Determine the (X, Y) coordinate at the center of the cell enclosing the given text.  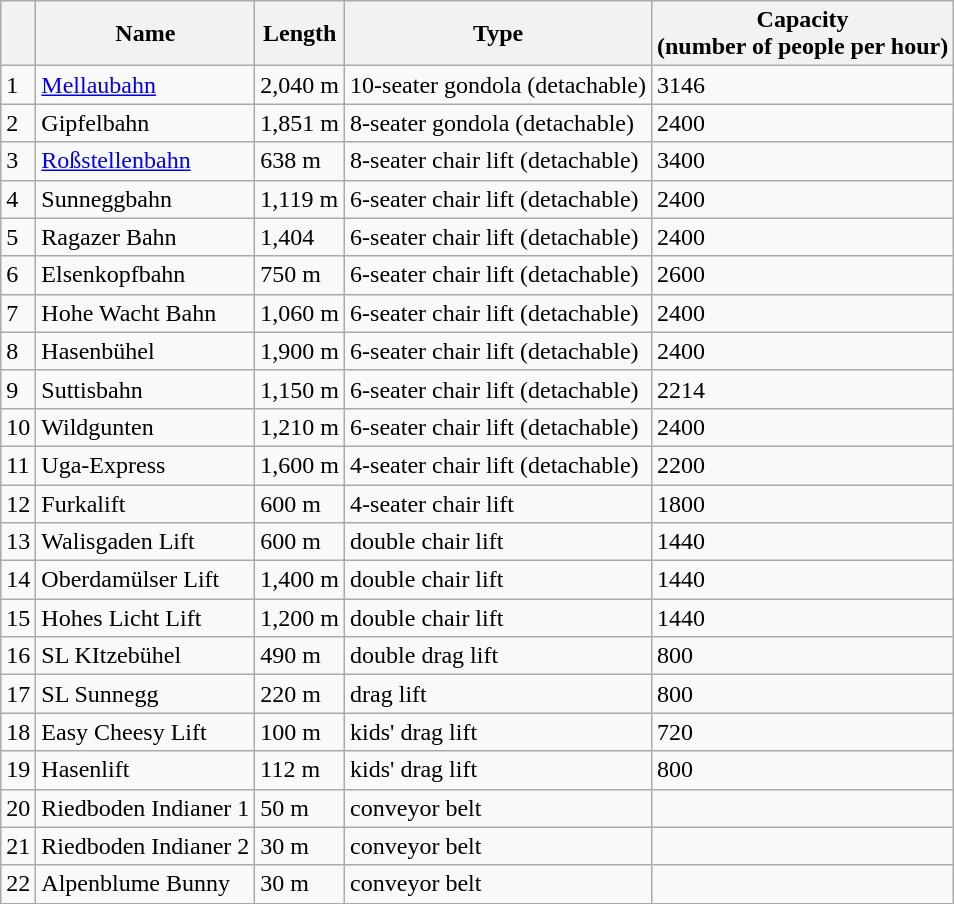
5 (18, 237)
10 (18, 427)
3400 (802, 161)
Gipfelbahn (146, 123)
Sunneggbahn (146, 199)
Mellaubahn (146, 85)
1,150 m (300, 389)
21 (18, 846)
Ragazer Bahn (146, 237)
Wildgunten (146, 427)
Roßstellenbahn (146, 161)
4-seater chair lift (498, 503)
3146 (802, 85)
SL Sunnegg (146, 694)
Hohe Wacht Bahn (146, 313)
220 m (300, 694)
3 (18, 161)
8-seater chair lift (detachable) (498, 161)
100 m (300, 732)
4 (18, 199)
Riedboden Indianer 1 (146, 808)
1,851 m (300, 123)
Elsenkopfbahn (146, 275)
112 m (300, 770)
2214 (802, 389)
20 (18, 808)
16 (18, 656)
50 m (300, 808)
13 (18, 542)
Hasenlift (146, 770)
22 (18, 884)
Uga-Express (146, 465)
SL KItzebühel (146, 656)
Capacity(number of people per hour) (802, 34)
10-seater gondola (detachable) (498, 85)
2600 (802, 275)
1,119 m (300, 199)
14 (18, 580)
490 m (300, 656)
2,040 m (300, 85)
Suttisbahn (146, 389)
Hasenbühel (146, 351)
4-seater chair lift (detachable) (498, 465)
15 (18, 618)
11 (18, 465)
Oberdamülser Lift (146, 580)
9 (18, 389)
Alpenblume Bunny (146, 884)
7 (18, 313)
750 m (300, 275)
Easy Cheesy Lift (146, 732)
6 (18, 275)
Riedboden Indianer 2 (146, 846)
18 (18, 732)
19 (18, 770)
1,400 m (300, 580)
1,200 m (300, 618)
8 (18, 351)
Walisgaden Lift (146, 542)
1,060 m (300, 313)
Type (498, 34)
1,210 m (300, 427)
1800 (802, 503)
1 (18, 85)
8-seater gondola (detachable) (498, 123)
Furkalift (146, 503)
12 (18, 503)
638 m (300, 161)
Length (300, 34)
drag lift (498, 694)
double drag lift (498, 656)
1,900 m (300, 351)
Name (146, 34)
720 (802, 732)
Hohes Licht Lift (146, 618)
2 (18, 123)
1,404 (300, 237)
2200 (802, 465)
1,600 m (300, 465)
17 (18, 694)
